Provide the [x, y] coordinate of the cell's center where the given text is located.  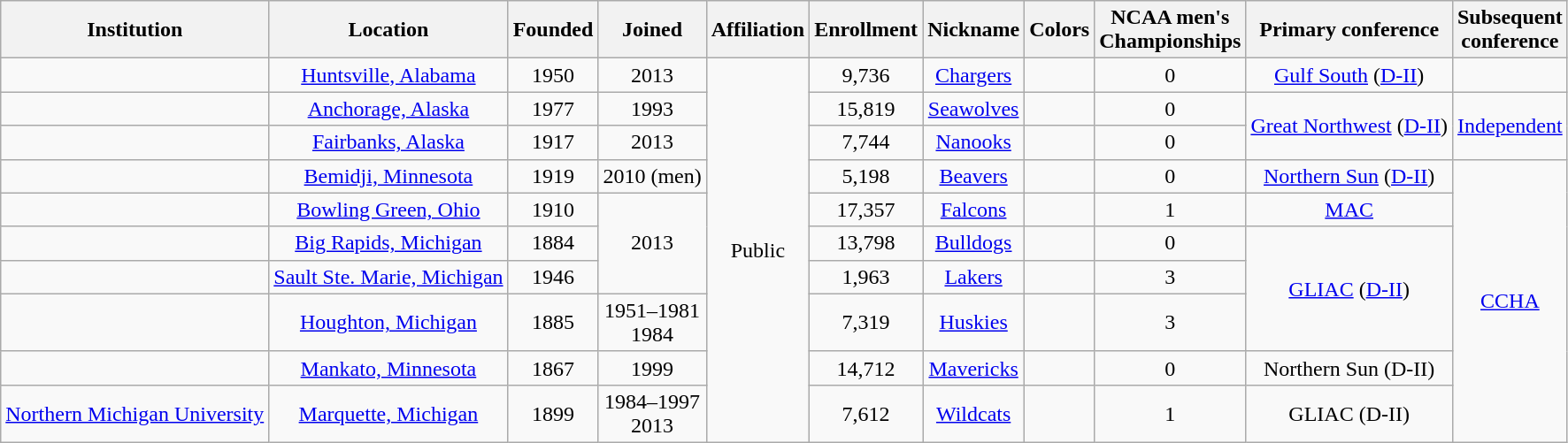
Joined [652, 30]
1,963 [866, 277]
CCHA [1510, 301]
17,357 [866, 210]
Location [388, 30]
Houghton, Michigan [388, 322]
Nanooks [973, 142]
9,736 [866, 75]
Mankato, Minnesota [388, 368]
1917 [553, 142]
1885 [553, 322]
1977 [553, 109]
14,712 [866, 368]
Great Northwest (D-II) [1349, 126]
Falcons [973, 210]
Nickname [973, 30]
Anchorage, Alaska [388, 109]
Public [757, 251]
7,612 [866, 414]
Northern Michigan University [135, 414]
Enrollment [866, 30]
Marquette, Michigan [388, 414]
Bowling Green, Ohio [388, 210]
Subsequentconference [1510, 30]
1910 [553, 210]
Fairbanks, Alaska [388, 142]
Lakers [973, 277]
Big Rapids, Michigan [388, 243]
Huskies [973, 322]
NCAA men'sChampionships [1170, 30]
Bulldogs [973, 243]
Bemidji, Minnesota [388, 176]
Wildcats [973, 414]
Institution [135, 30]
MAC [1349, 210]
Affiliation [757, 30]
13,798 [866, 243]
2010 (men) [652, 176]
1899 [553, 414]
Mavericks [973, 368]
1984–19972013 [652, 414]
1946 [553, 277]
7,744 [866, 142]
Beavers [973, 176]
Founded [553, 30]
1993 [652, 109]
Colors [1060, 30]
Huntsville, Alabama [388, 75]
1950 [553, 75]
15,819 [866, 109]
1867 [553, 368]
1884 [553, 243]
1919 [553, 176]
5,198 [866, 176]
Chargers [973, 75]
1999 [652, 368]
Sault Ste. Marie, Michigan [388, 277]
Independent [1510, 126]
7,319 [866, 322]
Gulf South (D-II) [1349, 75]
Primary conference [1349, 30]
1951–19811984 [652, 322]
Seawolves [973, 109]
